Pinpoint the cell where the given text exists, returning its (x, y) midpoint coordinate. 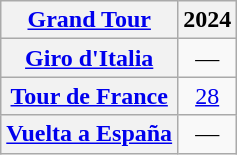
Tour de France (90, 96)
28 (208, 96)
2024 (208, 20)
Vuelta a España (90, 134)
Giro d'Italia (90, 58)
Grand Tour (90, 20)
